Return the [x, y] coordinate for the center point of the cell that contains the specified text.  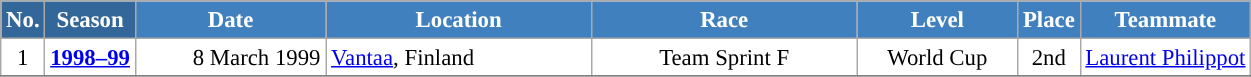
Season [90, 20]
World Cup [938, 58]
1998–99 [90, 58]
Vantaa, Finland [459, 58]
Level [938, 20]
8 March 1999 [230, 58]
2nd [1049, 58]
Laurent Philippot [1166, 58]
Date [230, 20]
Location [459, 20]
Race [724, 20]
Teammate [1166, 20]
Place [1049, 20]
Team Sprint F [724, 58]
1 [23, 58]
No. [23, 20]
